Pinpoint the cell where the given text exists, returning its (x, y) midpoint coordinate. 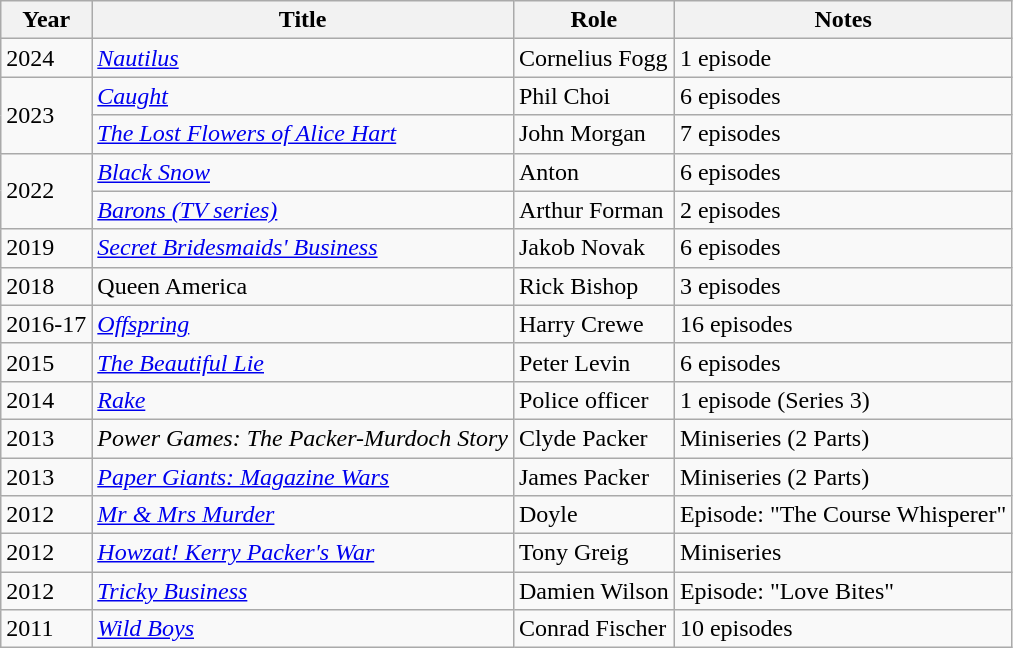
Secret Bridesmaids' Business (303, 248)
Notes (842, 20)
Peter Levin (594, 362)
Miniseries (842, 553)
Rick Bishop (594, 286)
Anton (594, 172)
1 episode (Series 3) (842, 400)
Jakob Novak (594, 248)
Conrad Fischer (594, 629)
2011 (46, 629)
Clyde Packer (594, 438)
2022 (46, 191)
Rake (303, 400)
Title (303, 20)
Doyle (594, 515)
Episode: "Love Bites" (842, 591)
1 episode (842, 58)
Black Snow (303, 172)
16 episodes (842, 324)
Howzat! Kerry Packer's War (303, 553)
2024 (46, 58)
The Beautiful Lie (303, 362)
Queen America (303, 286)
Police officer (594, 400)
10 episodes (842, 629)
2015 (46, 362)
Role (594, 20)
Cornelius Fogg (594, 58)
Year (46, 20)
Episode: "The Course Whisperer" (842, 515)
Barons (TV series) (303, 210)
Arthur Forman (594, 210)
2016-17 (46, 324)
Paper Giants: Magazine Wars (303, 477)
Harry Crewe (594, 324)
Wild Boys (303, 629)
7 episodes (842, 134)
Damien Wilson (594, 591)
The Lost Flowers of Alice Hart (303, 134)
2023 (46, 115)
Caught (303, 96)
3 episodes (842, 286)
Power Games: The Packer-Murdoch Story (303, 438)
Tony Greig (594, 553)
James Packer (594, 477)
2019 (46, 248)
Nautilus (303, 58)
2 episodes (842, 210)
2018 (46, 286)
John Morgan (594, 134)
2014 (46, 400)
Mr & Mrs Murder (303, 515)
Phil Choi (594, 96)
Tricky Business (303, 591)
Offspring (303, 324)
